Find where the given text appears and provide that cell's center as (x, y) coordinate. 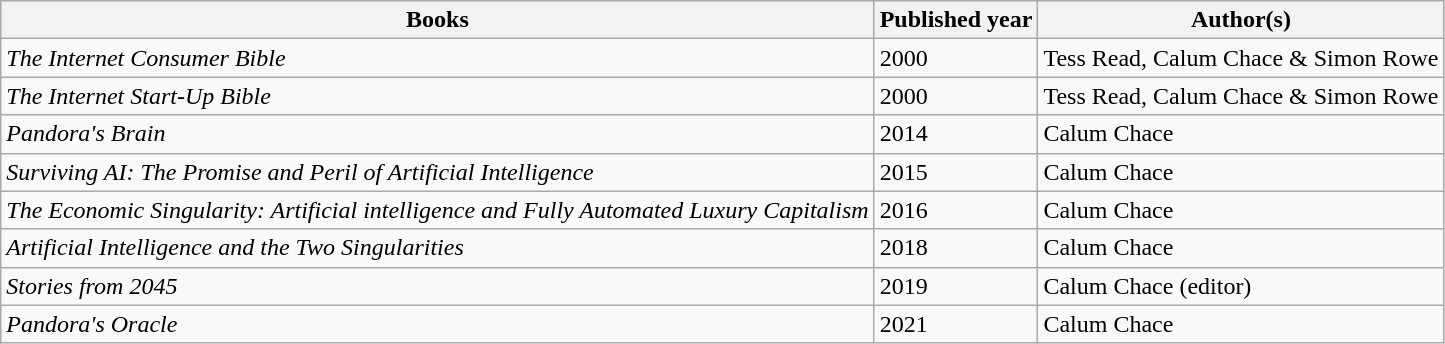
Stories from 2045 (438, 286)
Pandora's Oracle (438, 324)
2016 (956, 210)
2018 (956, 248)
Published year (956, 20)
Calum Chace (editor) (1241, 286)
The Internet Start-Up Bible (438, 96)
2019 (956, 286)
2021 (956, 324)
Pandora's Brain (438, 134)
Surviving AI: The Promise and Peril of Artificial Intelligence (438, 172)
2015 (956, 172)
Artificial Intelligence and the Two Singularities (438, 248)
The Internet Consumer Bible (438, 58)
Books (438, 20)
The Economic Singularity: Artificial intelligence and Fully Automated Luxury Capitalism (438, 210)
Author(s) (1241, 20)
2014 (956, 134)
